Determine the [x, y] coordinate at the center of the cell enclosing the given text.  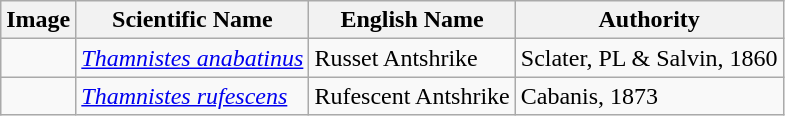
Russet Antshrike [412, 58]
Scientific Name [192, 20]
English Name [412, 20]
Image [38, 20]
Thamnistes anabatinus [192, 58]
Cabanis, 1873 [649, 96]
Authority [649, 20]
Rufescent Antshrike [412, 96]
Thamnistes rufescens [192, 96]
Sclater, PL & Salvin, 1860 [649, 58]
